Search for the cell housing the specified text and yield its [x, y] center coordinate. 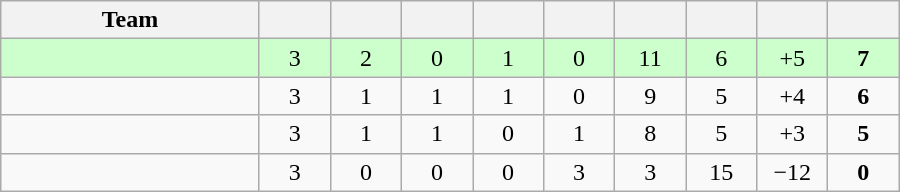
15 [722, 172]
7 [864, 58]
9 [650, 96]
−12 [792, 172]
11 [650, 58]
+4 [792, 96]
Team [130, 20]
+3 [792, 134]
2 [366, 58]
+5 [792, 58]
8 [650, 134]
